Return the [x, y] coordinate for the center point of the cell that contains the specified text.  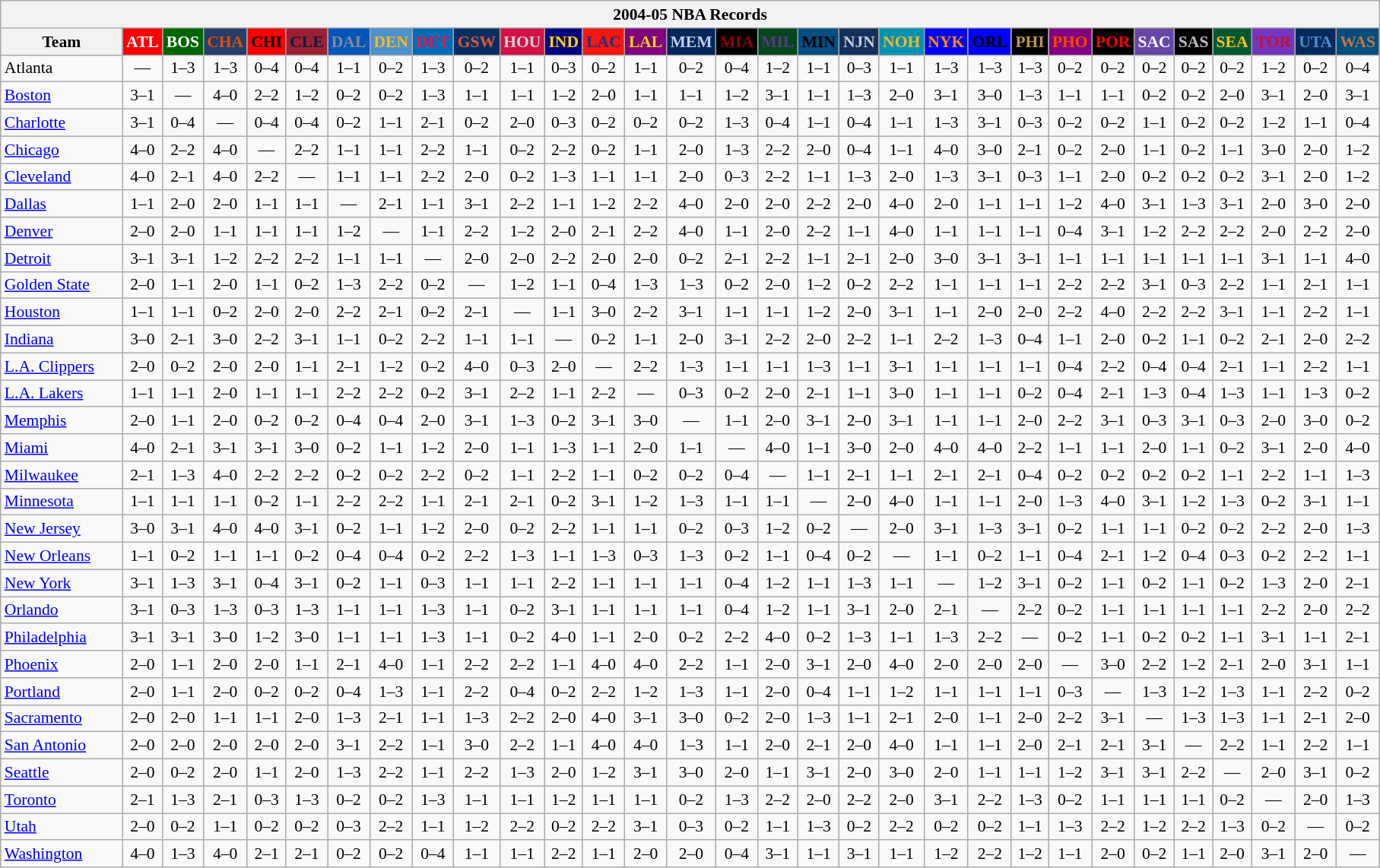
DEN [391, 42]
Sacramento [62, 718]
MEM [690, 42]
Team [62, 42]
Cleveland [62, 177]
New Orleans [62, 556]
CLE [307, 42]
UTA [1315, 42]
IND [563, 42]
Utah [62, 827]
HOU [522, 42]
Toronto [62, 800]
Indiana [62, 340]
Seattle [62, 773]
WAS [1358, 42]
MIL [777, 42]
L.A. Lakers [62, 394]
ORL [990, 42]
MIN [818, 42]
Milwaukee [62, 475]
LAL [646, 42]
ATL [143, 42]
Miami [62, 448]
NOH [902, 42]
SEA [1232, 42]
New York [62, 583]
Washington [62, 854]
PHO [1071, 42]
Phoenix [62, 664]
Charlotte [62, 123]
PHI [1029, 42]
NJN [859, 42]
Portland [62, 692]
MIA [737, 42]
Memphis [62, 421]
Atlanta [62, 68]
Chicago [62, 150]
SAC [1154, 42]
LAC [604, 42]
CHI [266, 42]
Boston [62, 96]
GSW [477, 42]
SAS [1194, 42]
Golden State [62, 285]
L.A. Clippers [62, 366]
San Antonio [62, 746]
New Jersey [62, 529]
Minnesota [62, 502]
Houston [62, 312]
DAL [349, 42]
Dallas [62, 204]
2004-05 NBA Records [690, 14]
NYK [946, 42]
CHA [225, 42]
TOR [1274, 42]
DET [433, 42]
Denver [62, 231]
Orlando [62, 610]
BOS [182, 42]
Detroit [62, 258]
POR [1113, 42]
Philadelphia [62, 638]
